Capture the cell that displays the provided text and extract its (x, y) central coordinate. 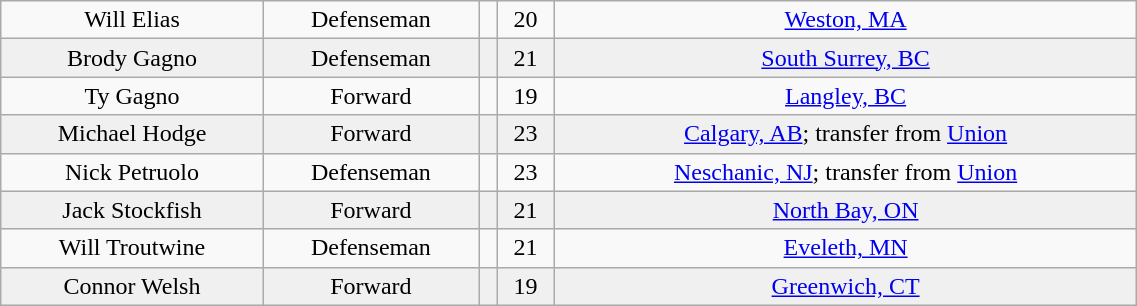
Will Elias (132, 20)
Langley, BC (845, 96)
Connor Welsh (132, 286)
Nick Petruolo (132, 172)
Calgary, AB; transfer from Union (845, 134)
South Surrey, BC (845, 58)
Michael Hodge (132, 134)
Jack Stockfish (132, 210)
Ty Gagno (132, 96)
Brody Gagno (132, 58)
Neschanic, NJ; transfer from Union (845, 172)
Eveleth, MN (845, 248)
Weston, MA (845, 20)
Will Troutwine (132, 248)
North Bay, ON (845, 210)
20 (526, 20)
Greenwich, CT (845, 286)
